Pinpoint the cell where the given text exists, returning its (x, y) midpoint coordinate. 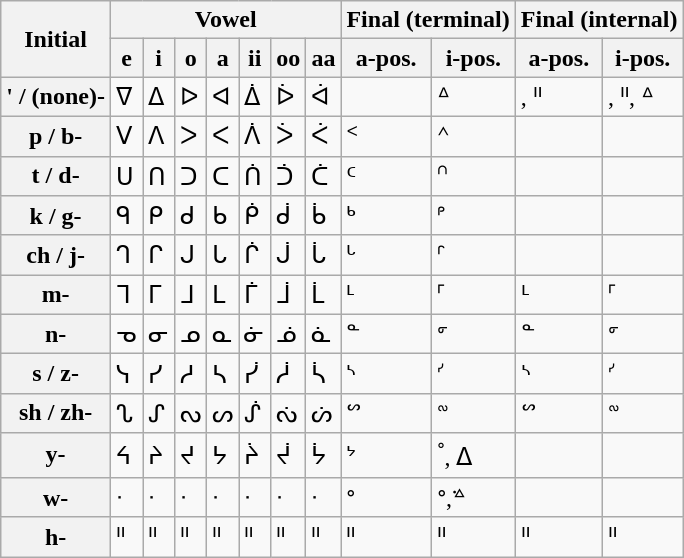
ᐊ (223, 97)
ᒃ (386, 216)
ᔮ (324, 456)
ᐲ (255, 136)
ᐋ (324, 97)
ᔨ (159, 456)
t / d- (56, 176)
ᔩ (255, 456)
, ᐦ, ᐞ (642, 97)
ᓴ (223, 374)
s / z- (56, 374)
ᑮ (255, 216)
ᒑ (324, 255)
, ᐦ (558, 97)
ᒧ (191, 295)
sh / zh- (56, 413)
ii (255, 58)
i (159, 58)
e (126, 58)
ᑑ (288, 176)
ᑳ (324, 216)
ᒣ (126, 295)
ᑰ (288, 216)
ᒐ (223, 255)
ᣔ (473, 136)
ᒦ (255, 295)
ᓯ (159, 374)
ᑫ (126, 216)
Vowel (225, 20)
a (223, 58)
ᑏ (255, 176)
ᒎ (288, 255)
ᑖ (324, 176)
ᐤ,ᣜ (473, 497)
ᒨ (288, 295)
ᓰ (255, 374)
ᐃ (159, 97)
ᓈ (324, 334)
Final (internal) (599, 20)
ᐯ (126, 136)
ᒫ (324, 295)
aa (324, 58)
ᓄ (191, 334)
ᓂ (159, 334)
ᔦ (126, 456)
ᑯ (191, 216)
ᔔ (288, 413)
ᔪ (191, 456)
ᒌ (255, 255)
ᑕ (223, 176)
ᑎ (159, 176)
ᔫ (288, 456)
y- (56, 456)
Final (terminal) (428, 20)
h- (56, 537)
o (191, 58)
ᣗ (473, 255)
ch / j- (56, 255)
oo (288, 58)
ᔓ (191, 413)
p / b- (56, 136)
ᓭ (126, 374)
ᓃ (255, 334)
ᐁ (126, 97)
ᓲ (288, 374)
ᒪ (223, 295)
ᔾ (386, 456)
ᓵ (324, 374)
k / g- (56, 216)
ᑉ (386, 136)
ᐞ (473, 97)
ᑲ (223, 216)
ᐹ (324, 136)
w- (56, 497)
ᐸ (223, 136)
ᔖ (324, 413)
ᐆ (288, 97)
ᐅ (191, 97)
ᣖ (473, 216)
ᑐ (191, 176)
ᐤ, ᐃ (473, 456)
ᔕ (223, 413)
ᔐ (126, 413)
ᓱ (191, 374)
ᔭ (223, 456)
ᐳ (191, 136)
ᣕ (473, 176)
ᔒ (255, 413)
ᒉ (126, 255)
m- (56, 295)
ᑌ (126, 176)
n- (56, 334)
Initial (56, 39)
ᒥ (159, 295)
ᑭ (159, 216)
ᓇ (223, 334)
ᐄ (255, 97)
ᒡ (386, 255)
ᓅ (288, 334)
ᐱ (159, 136)
ᒍ (191, 255)
ᓀ (126, 334)
ᒋ (159, 255)
' / (none)- (56, 97)
ᔑ (159, 413)
ᐴ (288, 136)
ᐤ (386, 497)
ᑦ (386, 176)
